Detect which cell encompasses the target text, then output its [x, y] center coordinate. 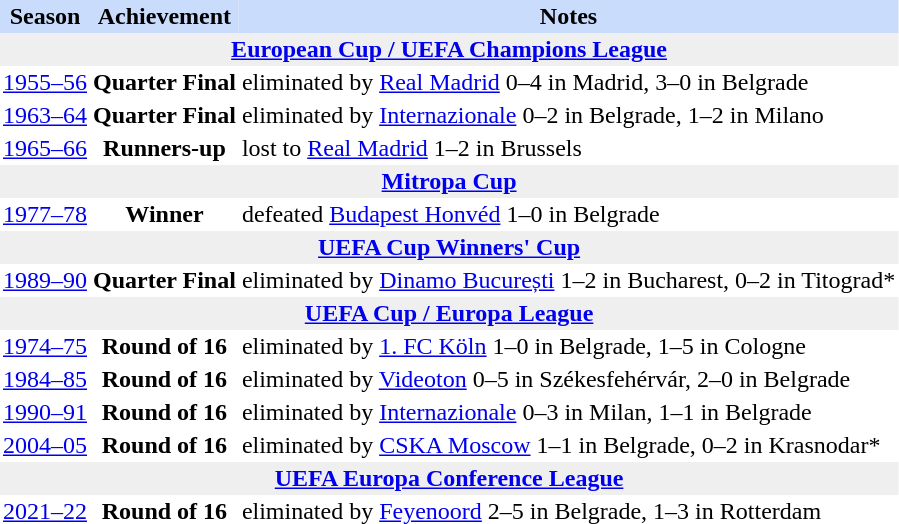
UEFA Cup / Europa League [449, 314]
UEFA Europa Conference League [449, 478]
Runners-up [164, 148]
1990–91 [45, 412]
eliminated by Real Madrid 0–4 in Madrid, 3–0 in Belgrade [568, 82]
1984–85 [45, 380]
Achievement [164, 16]
defeated Budapest Honvéd 1–0 in Belgrade [568, 214]
1955–56 [45, 82]
Notes [568, 16]
eliminated by 1. FC Köln 1–0 in Belgrade, 1–5 in Cologne [568, 346]
Season [45, 16]
European Cup / UEFA Champions League [449, 50]
Winner [164, 214]
1974–75 [45, 346]
1965–66 [45, 148]
1963–64 [45, 116]
1989–90 [45, 280]
eliminated by CSKA Moscow 1–1 in Belgrade, 0–2 in Krasnodar* [568, 446]
eliminated by Internazionale 0–3 in Milan, 1–1 in Belgrade [568, 412]
1977–78 [45, 214]
eliminated by Videoton 0–5 in Székesfehérvár, 2–0 in Belgrade [568, 380]
lost to Real Madrid 1–2 in Brussels [568, 148]
2004–05 [45, 446]
Mitropa Cup [449, 182]
UEFA Cup Winners' Cup [449, 248]
eliminated by Internazionale 0–2 in Belgrade, 1–2 in Milano [568, 116]
eliminated by Dinamo București 1–2 in Bucharest, 0–2 in Titograd* [568, 280]
